Determine the [X, Y] coordinate at the center of the cell enclosing the given text.  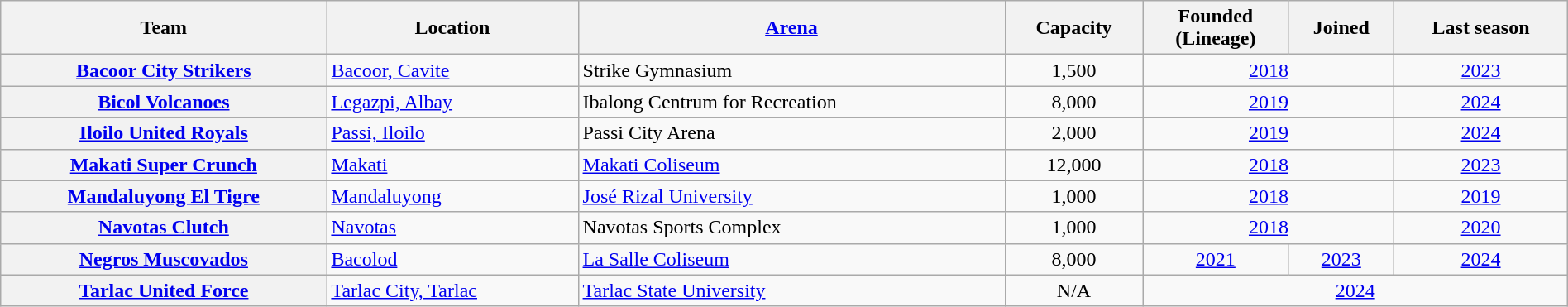
Joined [1341, 28]
Makati Super Crunch [164, 165]
Bicol Volcanoes [164, 102]
2,000 [1073, 133]
Legazpi, Albay [452, 102]
Navotas Clutch [164, 228]
Passi City Arena [791, 133]
Strike Gymnasium [791, 70]
La Salle Coliseum [791, 259]
Last season [1480, 28]
Bacolod [452, 259]
Mandaluyong El Tigre [164, 196]
Iloilo United Royals [164, 133]
Makati Coliseum [791, 165]
Passi, Iloilo [452, 133]
12,000 [1073, 165]
Founded(Lineage) [1216, 28]
Makati [452, 165]
Bacoor City Strikers [164, 70]
Navotas Sports Complex [791, 228]
Location [452, 28]
Ibalong Centrum for Recreation [791, 102]
Negros Muscovados [164, 259]
José Rizal University [791, 196]
Bacoor, Cavite [452, 70]
Tarlac State University [791, 290]
2020 [1480, 228]
N/A [1073, 290]
Navotas [452, 228]
Capacity [1073, 28]
Mandaluyong [452, 196]
1,500 [1073, 70]
Team [164, 28]
2021 [1216, 259]
Tarlac City, Tarlac [452, 290]
Tarlac United Force [164, 290]
Arena [791, 28]
